For the text-containing cell, return its midpoint in [x, y] coordinate format. 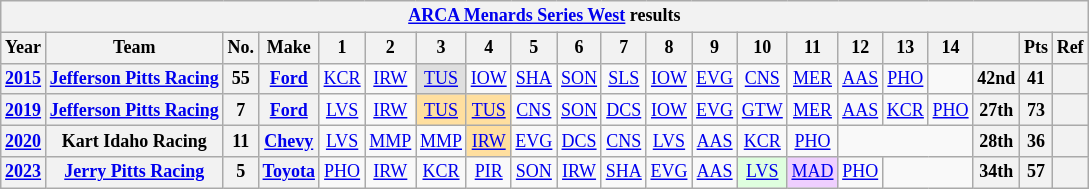
57 [1036, 172]
Jerry Pitts Racing [134, 172]
27th [996, 110]
PIR [488, 172]
Chevy [288, 140]
3 [442, 48]
2019 [24, 110]
Year [24, 48]
Make [288, 48]
4 [488, 48]
2015 [24, 78]
2 [390, 48]
8 [669, 48]
10 [762, 48]
73 [1036, 110]
2020 [24, 140]
28th [996, 140]
Kart Idaho Racing [134, 140]
9 [715, 48]
Pts [1036, 48]
1 [342, 48]
6 [580, 48]
36 [1036, 140]
2023 [24, 172]
41 [1036, 78]
Team [134, 48]
Ref [1070, 48]
ARCA Menards Series West results [544, 16]
14 [950, 48]
55 [240, 78]
MAD [812, 172]
No. [240, 48]
34th [996, 172]
13 [906, 48]
42nd [996, 78]
GTW [762, 110]
Toyota [288, 172]
12 [860, 48]
SLS [624, 78]
